Find where the given text appears and provide that cell's center as (x, y) coordinate. 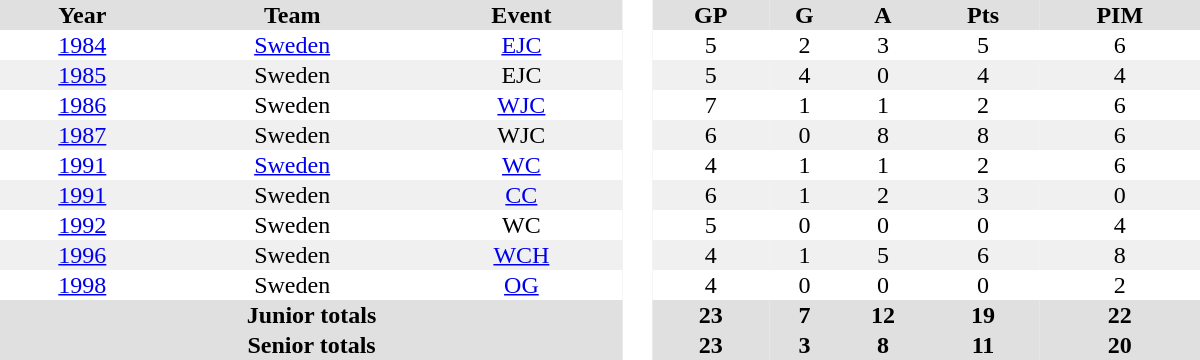
Senior totals (312, 345)
12 (882, 315)
CC (522, 195)
19 (984, 315)
20 (1120, 345)
Junior totals (312, 315)
1992 (82, 225)
1996 (82, 255)
Event (522, 15)
A (882, 15)
GP (710, 15)
1987 (82, 135)
Team (292, 15)
11 (984, 345)
WCH (522, 255)
OG (522, 285)
22 (1120, 315)
1984 (82, 45)
1985 (82, 75)
PIM (1120, 15)
1986 (82, 105)
Pts (984, 15)
Year (82, 15)
G (804, 15)
1998 (82, 285)
